Pinpoint the cell where the given text exists, returning its [x, y] midpoint coordinate. 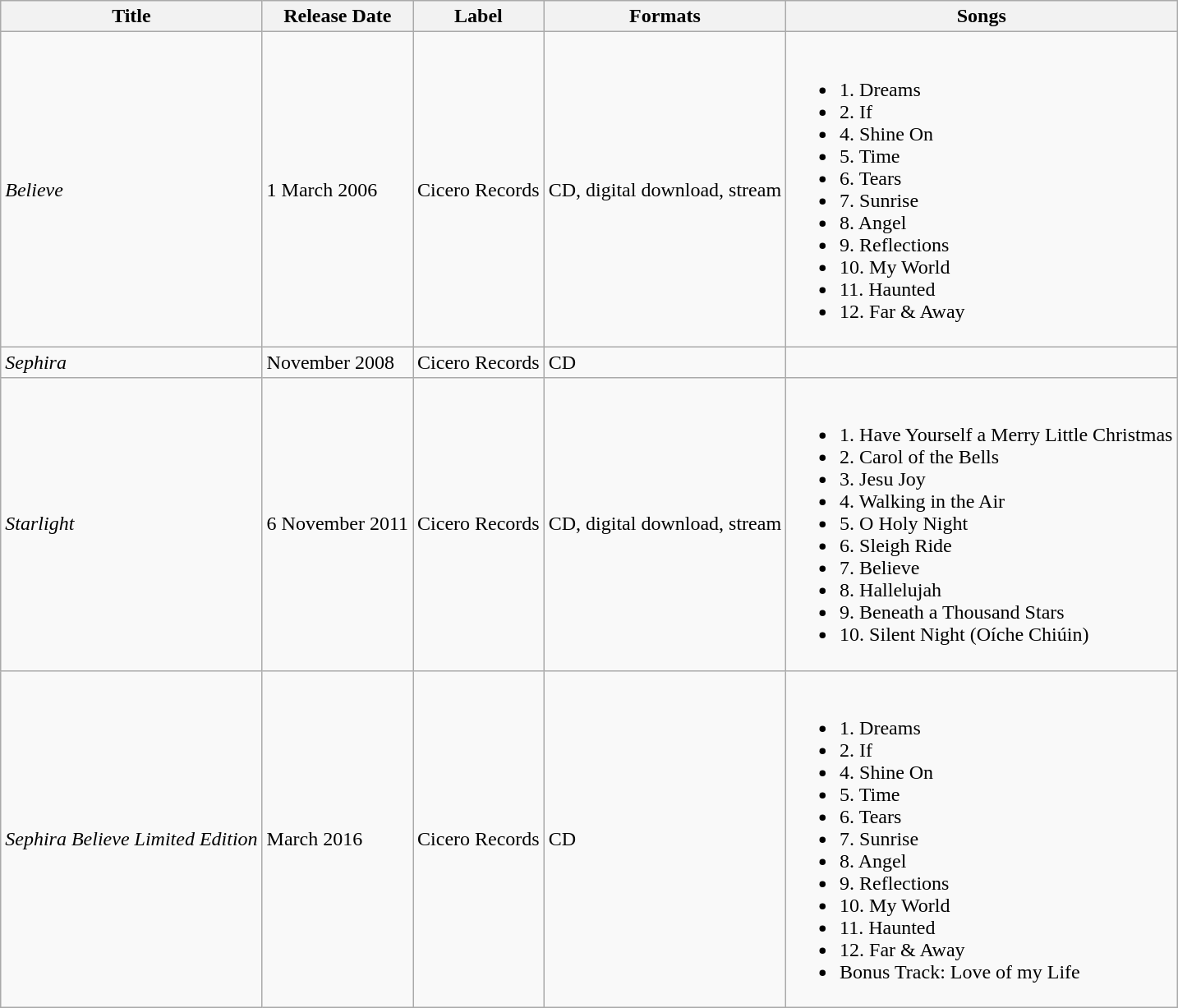
Sephira [131, 362]
November 2008 [337, 362]
Release Date [337, 16]
1. Dreams2. If4. Shine On5. Time6. Tears7. Sunrise8. Angel9. Reflections10. My World11. Haunted12. Far & AwayBonus Track: Love of my Life [982, 839]
Starlight [131, 524]
March 2016 [337, 839]
Songs [982, 16]
6 November 2011 [337, 524]
Formats [665, 16]
Believe [131, 189]
Title [131, 16]
1. Dreams2. If4. Shine On5. Time6. Tears7. Sunrise8. Angel9. Reflections10. My World11. Haunted12. Far & Away [982, 189]
1 March 2006 [337, 189]
Label [479, 16]
Sephira Believe Limited Edition [131, 839]
